Locate the cell with the specified text and output its (X, Y) center coordinate. 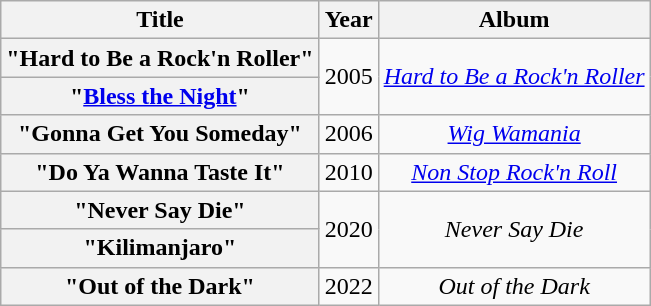
2005 (348, 77)
Never Say Die (514, 229)
"Hard to Be a Rock'n Roller" (160, 58)
"Gonna Get You Someday" (160, 134)
"Never Say Die" (160, 210)
Title (160, 20)
Album (514, 20)
Hard to Be a Rock'n Roller (514, 77)
2006 (348, 134)
2022 (348, 286)
"Out of the Dark" (160, 286)
Wig Wamania (514, 134)
"Bless the Night" (160, 96)
Year (348, 20)
Non Stop Rock'n Roll (514, 172)
"Do Ya Wanna Taste It" (160, 172)
2020 (348, 229)
2010 (348, 172)
"Kilimanjaro" (160, 248)
Out of the Dark (514, 286)
